Extract the [x, y] coordinate from the center of the cell holding the provided text.  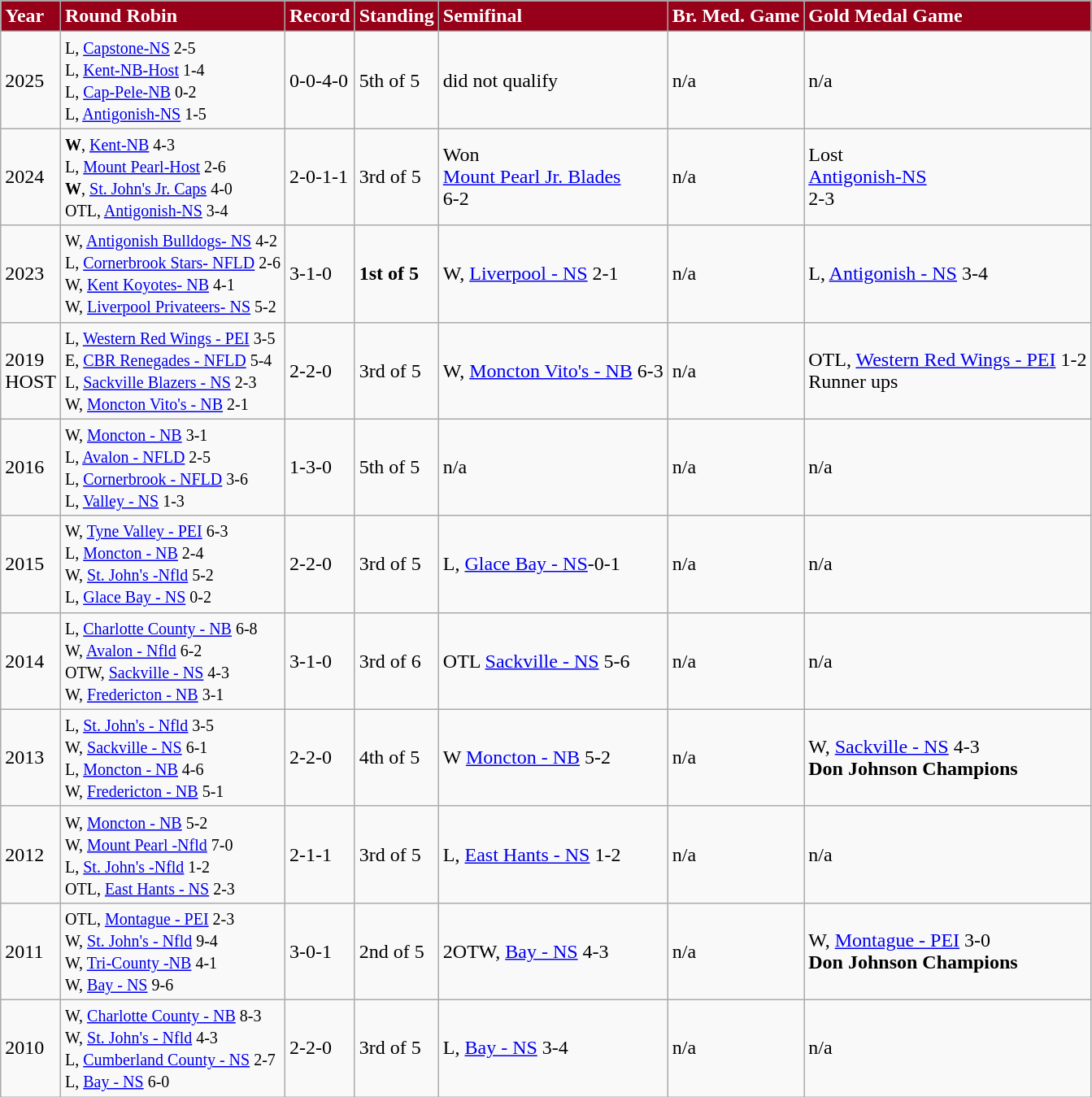
W, Charlotte County - NB 8-3W, St. John's - Nfld 4-3L, Cumberland County - NS 2-7L, Bay - NS 6-0 [172, 1047]
L, St. John's - Nfld 3-5W, Sackville - NS 6-1L, Moncton - NB 4-6W, Fredericton - NB 5-1 [172, 758]
2-1-1 [320, 854]
3rd of 6 [397, 660]
did not qualify [553, 80]
2012 [31, 854]
W, Kent-NB 4-3L, Mount Pearl-Host 2-6W, St. John's Jr. Caps 4-0OTL, Antigonish-NS 3-4 [172, 177]
L, Glace Bay - NS-0-1 [553, 564]
Standing [397, 16]
2019HOST [31, 371]
2011 [31, 951]
W, Tyne Valley - PEI 6-3L, Moncton - NB 2-4W, St. John's -Nfld 5-2L, Glace Bay - NS 0-2 [172, 564]
W, Moncton - NB 5-2W, Mount Pearl -Nfld 7-0L, St. John's -Nfld 1-2OTL, East Hants - NS 2-3 [172, 854]
2016 [31, 467]
2nd of 5 [397, 951]
Br. Med. Game [735, 16]
Year [31, 16]
L, Charlotte County - NB 6-8W, Avalon - Nfld 6-2OTW, Sackville - NS 4-3W, Fredericton - NB 3-1 [172, 660]
OTL Sackville - NS 5-6 [553, 660]
0-0-4-0 [320, 80]
4th of 5 [397, 758]
Round Robin [172, 16]
Lost Antigonish-NS 2-3 [948, 177]
W, Antigonish Bulldogs- NS 4-2L, Cornerbrook Stars- NFLD 2-6W, Kent Koyotes- NB 4-1W, Liverpool Privateers- NS 5-2 [172, 273]
W, Moncton Vito's - NB 6-3 [553, 371]
2014 [31, 660]
L, Bay - NS 3-4 [553, 1047]
W, Liverpool - NS 2-1 [553, 273]
2023 [31, 273]
Semifinal [553, 16]
Gold Medal Game [948, 16]
L, Antigonish - NS 3-4 [948, 273]
2015 [31, 564]
2024 [31, 177]
2013 [31, 758]
OTL, Western Red Wings - PEI 1-2Runner ups [948, 371]
Record [320, 16]
Won Mount Pearl Jr. Blades 6-2 [553, 177]
2-0-1-1 [320, 177]
1-3-0 [320, 467]
W, Montague - PEI 3-0Don Johnson Champions [948, 951]
OTL, Montague - PEI 2-3W, St. John's - Nfld 9-4W, Tri-County -NB 4-1W, Bay - NS 9-6 [172, 951]
2025 [31, 80]
1st of 5 [397, 273]
L, Capstone-NS 2-5L, Kent-NB-Host 1-4L, Cap-Pele-NB 0-2L, Antigonish-NS 1-5 [172, 80]
W, Sackville - NS 4-3Don Johnson Champions [948, 758]
2OTW, Bay - NS 4-3 [553, 951]
3-0-1 [320, 951]
L, East Hants - NS 1-2 [553, 854]
W Moncton - NB 5-2 [553, 758]
L, Western Red Wings - PEI 3-5E, CBR Renegades - NFLD 5-4L, Sackville Blazers - NS 2-3W, Moncton Vito's - NB 2-1 [172, 371]
W, Moncton - NB 3-1L, Avalon - NFLD 2-5L, Cornerbrook - NFLD 3-6L, Valley - NS 1-3 [172, 467]
2010 [31, 1047]
